Search for the cell housing the specified text and yield its (X, Y) center coordinate. 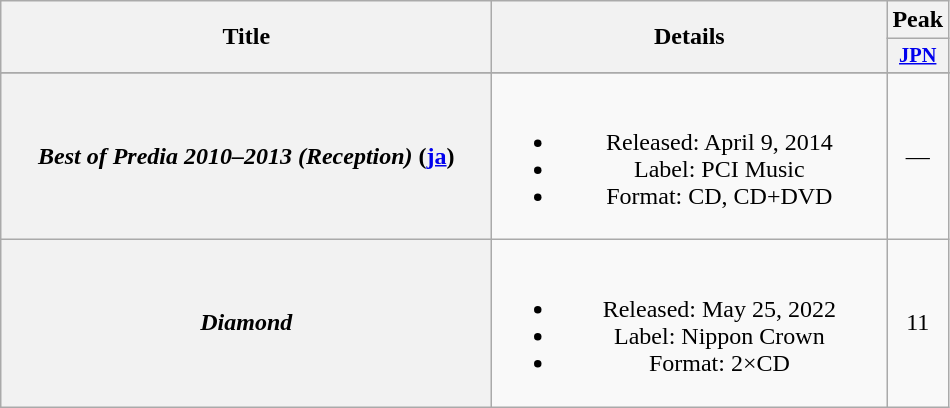
Released: April 9, 2014Label: PCI MusicFormat: CD, CD+DVD (690, 156)
Diamond (246, 324)
— (918, 156)
Best of Predia 2010–2013 (Reception) (ja) (246, 156)
Released: May 25, 2022Label: Nippon CrownFormat: 2×CD (690, 324)
Title (246, 37)
Details (690, 37)
11 (918, 324)
JPN (918, 56)
Peak (918, 20)
